Determine the [X, Y] coordinate at the center of the cell enclosing the given text.  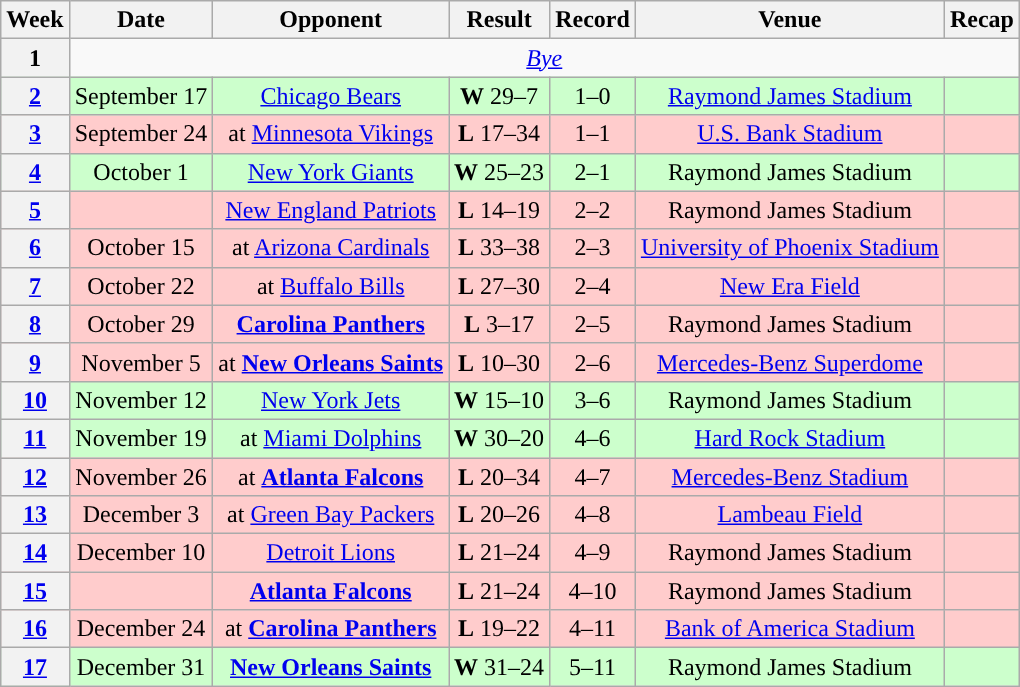
December 31 [141, 667]
New Era Field [790, 286]
Hard Rock Stadium [790, 438]
Mercedes-Benz Stadium [790, 477]
3–6 [593, 400]
2–2 [593, 210]
4 [35, 172]
at Carolina Panthers [331, 629]
Chicago Bears [331, 96]
1–1 [593, 134]
at Buffalo Bills [331, 286]
New England Patriots [331, 210]
2–1 [593, 172]
6 [35, 248]
December 24 [141, 629]
W 30–20 [500, 438]
Result [500, 20]
September 24 [141, 134]
L 27–30 [500, 286]
November 12 [141, 400]
University of Phoenix Stadium [790, 248]
December 10 [141, 553]
Atlanta Falcons [331, 591]
Date [141, 20]
L 19–22 [500, 629]
11 [35, 438]
at Green Bay Packers [331, 515]
4–10 [593, 591]
at Miami Dolphins [331, 438]
New Orleans Saints [331, 667]
15 [35, 591]
5 [35, 210]
2–6 [593, 362]
4–9 [593, 553]
Lambeau Field [790, 515]
Mercedes-Benz Superdome [790, 362]
L 17–34 [500, 134]
10 [35, 400]
U.S. Bank Stadium [790, 134]
Detroit Lions [331, 553]
7 [35, 286]
at Minnesota Vikings [331, 134]
12 [35, 477]
L 33–38 [500, 248]
New York Jets [331, 400]
Record [593, 20]
W 29–7 [500, 96]
13 [35, 515]
W 25–23 [500, 172]
at Arizona Cardinals [331, 248]
at Atlanta Falcons [331, 477]
October 22 [141, 286]
L 20–34 [500, 477]
4–6 [593, 438]
Bank of America Stadium [790, 629]
5–11 [593, 667]
at New Orleans Saints [331, 362]
1 [35, 58]
Recap [982, 20]
November 5 [141, 362]
L 10–30 [500, 362]
4–8 [593, 515]
W 15–10 [500, 400]
W 31–24 [500, 667]
L 20–26 [500, 515]
November 26 [141, 477]
November 19 [141, 438]
September 17 [141, 96]
17 [35, 667]
Venue [790, 20]
L 14–19 [500, 210]
2–4 [593, 286]
Carolina Panthers [331, 324]
L 3–17 [500, 324]
December 3 [141, 515]
2 [35, 96]
16 [35, 629]
4–11 [593, 629]
3 [35, 134]
Week [35, 20]
2–3 [593, 248]
New York Giants [331, 172]
Opponent [331, 20]
Bye [544, 58]
October 15 [141, 248]
4–7 [593, 477]
1–0 [593, 96]
8 [35, 324]
2–5 [593, 324]
9 [35, 362]
14 [35, 553]
October 29 [141, 324]
October 1 [141, 172]
